Find where the given text appears and provide that cell's center as [X, Y] coordinate. 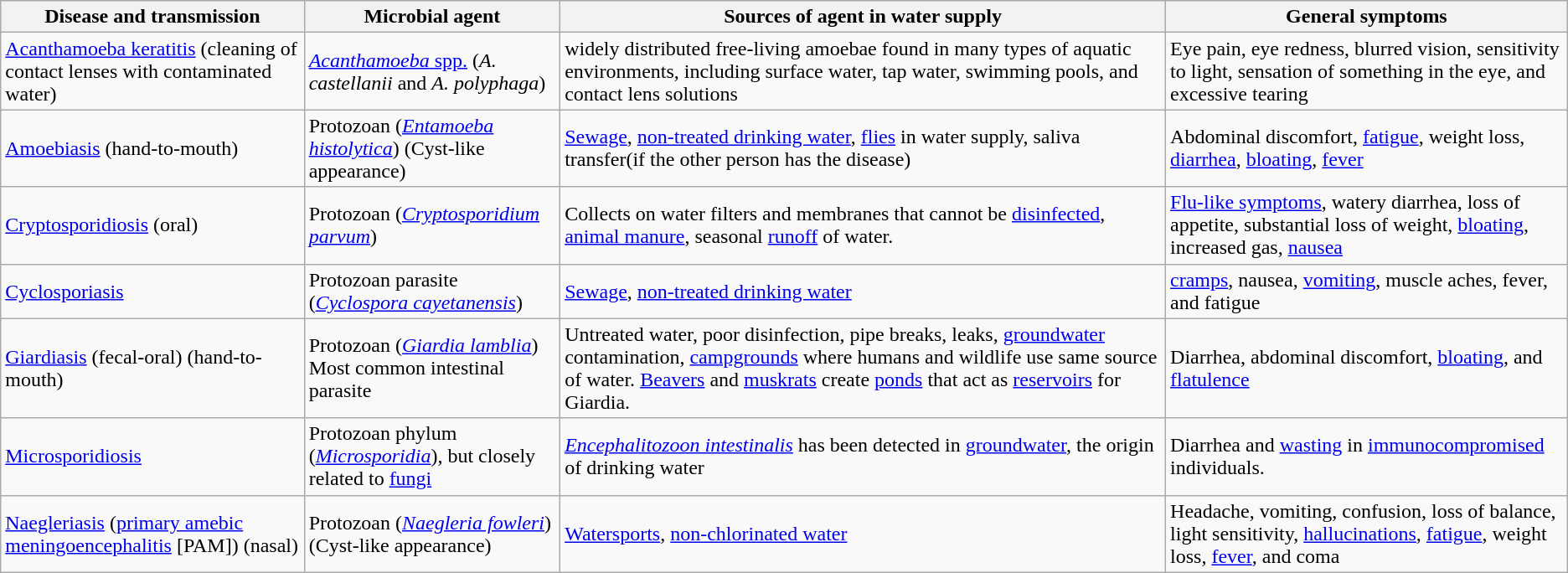
Cyclosporiasis [152, 292]
Sewage, non-treated drinking water, flies in water supply, saliva transfer(if the other person has the disease) [863, 148]
Diarrhea and wasting in immunocompromised individuals. [1367, 457]
Protozoan parasite (Cyclospora cayetanensis) [432, 292]
Sewage, non-treated drinking water [863, 292]
Protozoan (Giardia lamblia) Most common intestinal parasite [432, 369]
Sources of agent in water supply [863, 17]
Naegleriasis (primary amebic meningoencephalitis [PAM]) (nasal) [152, 534]
Acanthamoeba keratitis (cleaning of contact lenses with contaminated water) [152, 71]
Eye pain, eye redness, blurred vision, sensitivity to light, sensation of something in the eye, and excessive tearing [1367, 71]
Protozoan (Cryptosporidium parvum) [432, 225]
cramps, nausea, vomiting, muscle aches, fever, and fatigue [1367, 292]
Disease and transmission [152, 17]
Protozoan (Entamoeba histolytica) (Cyst-like appearance) [432, 148]
Diarrhea, abdominal discomfort, bloating, and flatulence [1367, 369]
Abdominal discomfort, fatigue, weight loss, diarrhea, bloating, fever [1367, 148]
Encephalitozoon intestinalis has been detected in groundwater, the origin of drinking water [863, 457]
Microsporidiosis [152, 457]
Cryptosporidiosis (oral) [152, 225]
General symptoms [1367, 17]
Protozoan (Naegleria fowleri) (Cyst-like appearance) [432, 534]
Collects on water filters and membranes that cannot be disinfected, animal manure, seasonal runoff of water. [863, 225]
Microbial agent [432, 17]
Acanthamoeba spp. (A. castellanii and A. polyphaga) [432, 71]
Amoebiasis (hand-to-mouth) [152, 148]
Watersports, non-chlorinated water [863, 534]
Headache, vomiting, confusion, loss of balance, light sensitivity, hallucinations, fatigue, weight loss, fever, and coma [1367, 534]
Giardiasis (fecal-oral) (hand-to-mouth) [152, 369]
Protozoan phylum (Microsporidia), but closely related to fungi [432, 457]
Flu-like symptoms, watery diarrhea, loss of appetite, substantial loss of weight, bloating, increased gas, nausea [1367, 225]
